Detect which cell encompasses the target text, then output its [X, Y] center coordinate. 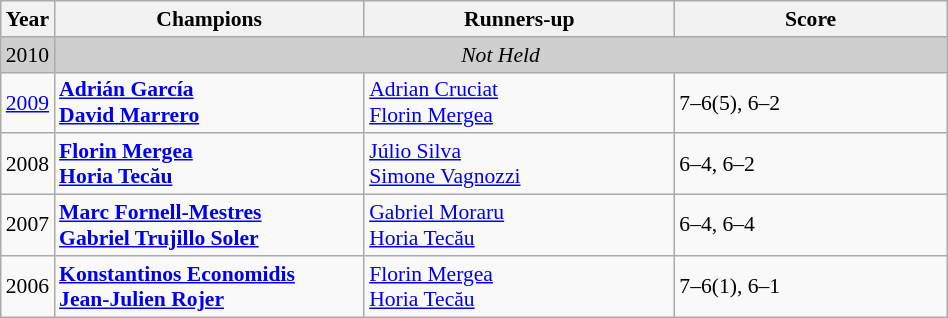
2006 [28, 286]
2007 [28, 226]
Champions [209, 19]
Adrián García David Marrero [209, 102]
2009 [28, 102]
Year [28, 19]
Adrian Cruciat Florin Mergea [519, 102]
Runners-up [519, 19]
7–6(5), 6–2 [810, 102]
Score [810, 19]
Gabriel Moraru Horia Tecău [519, 226]
Not Held [500, 55]
Konstantinos Economidis Jean-Julien Rojer [209, 286]
6–4, 6–2 [810, 164]
7–6(1), 6–1 [810, 286]
2010 [28, 55]
Marc Fornell-Mestres Gabriel Trujillo Soler [209, 226]
2008 [28, 164]
6–4, 6–4 [810, 226]
Júlio Silva Simone Vagnozzi [519, 164]
